Return [X, Y] of the center of cell containing provided text 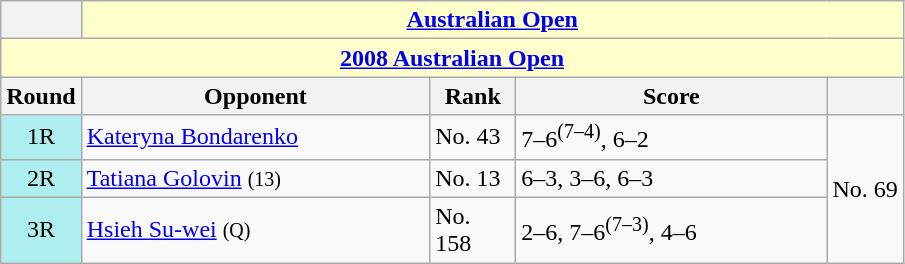
No. 13 [473, 178]
Tatiana Golovin (13) [256, 178]
Round [41, 96]
Kateryna Bondarenko [256, 138]
2008 Australian Open [452, 58]
6–3, 3–6, 6–3 [672, 178]
2–6, 7–6(7–3), 4–6 [672, 230]
3R [41, 230]
Rank [473, 96]
Hsieh Su-wei (Q) [256, 230]
No. 158 [473, 230]
No. 43 [473, 138]
Australian Open [492, 20]
1R [41, 138]
Score [672, 96]
Opponent [256, 96]
2R [41, 178]
No. 69 [865, 189]
7–6(7–4), 6–2 [672, 138]
